Find where the given text appears and provide that cell's center as (x, y) coordinate. 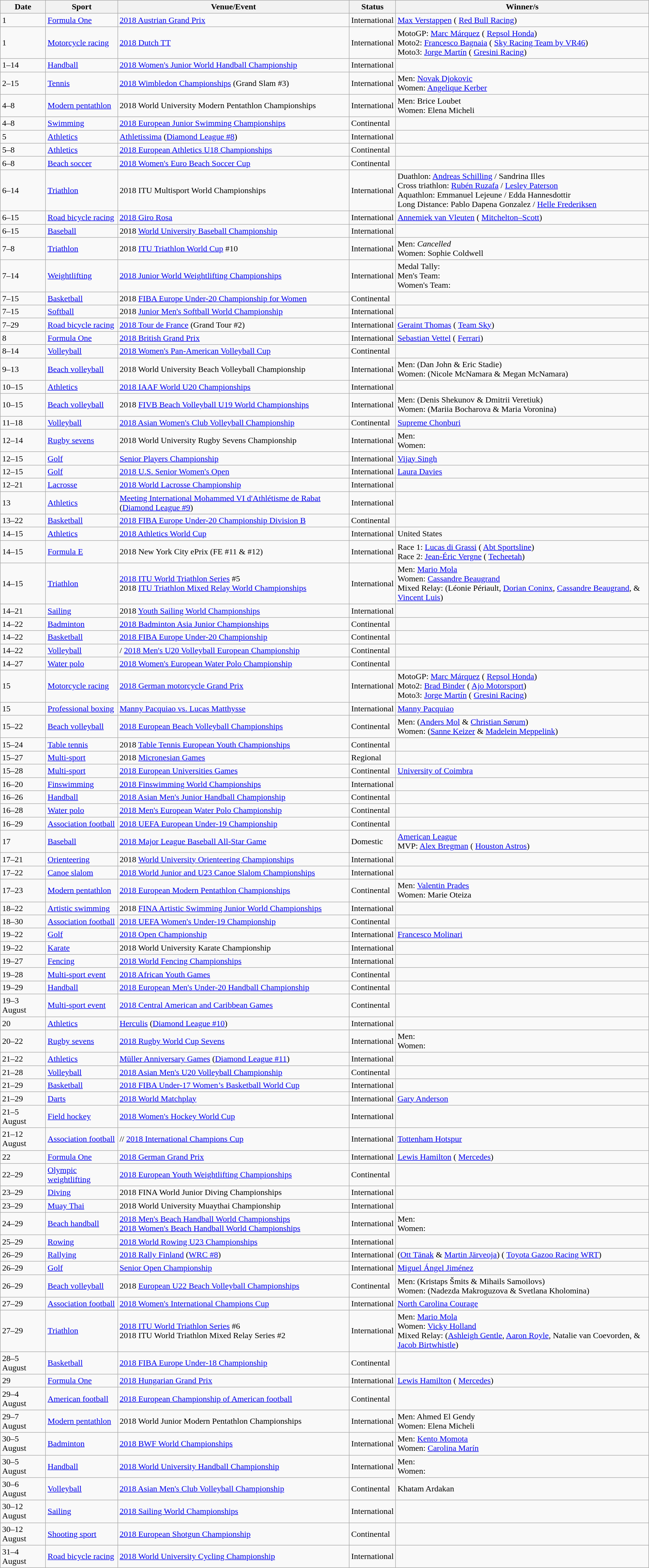
13 (23, 503)
2018 Micronesian Games (233, 757)
Softball (82, 312)
Herculis (Diamond League #10) (233, 1023)
2018 Men's Beach Handball World Championships 2018 Women's Beach Handball World Championships (233, 1224)
Professional boxing (82, 709)
19–3 August (23, 1005)
Vijay Singh (522, 458)
Date (23, 7)
13–22 (23, 521)
Men: Novak DjokovicWomen: Angelique Kerber (522, 83)
Darts (82, 1099)
Olympic weightlifting (82, 1175)
Khatam Ardakan (522, 1489)
/ 2018 Men's U20 Volleyball European Championship (233, 650)
2018 World Matchplay (233, 1099)
22–29 (23, 1175)
Senior Players Championship (233, 458)
5–8 (23, 150)
2018 European Athletics U18 Championships (233, 150)
2018 European Championship of American football (233, 1398)
Men: (Kristaps Šmits & Mihails Samoilovs)Women: (Nadezda Makroguzova & Svetlana Kholomina) (522, 1285)
16–20 (23, 784)
Formula E (82, 552)
2018 Asian Men's Junior Handball Championship (233, 797)
2018 Finswimming World Championships (233, 784)
7–8 (23, 249)
Men: Brice LoubetWomen: Elena Micheli (522, 105)
2018 UEFA European Under-19 Championship (233, 824)
12–21 (23, 485)
2018 Tour de France (Grand Tour #2) (233, 325)
2018 Giro Rosa (233, 217)
7–29 (23, 325)
2018 Women's Pan-American Volleyball Cup (233, 351)
2018 New York City ePrix (FE #11 & #12) (233, 552)
Tottenham Hotspur (522, 1139)
University of Coimbra (522, 771)
2018 Austrian Grand Prix (233, 20)
2018 Women's European Water Polo Championship (233, 664)
25–29 (23, 1241)
2018 World Lacrosse Championship (233, 485)
30–6 August (23, 1489)
2018 European Youth Weightlifting Championships (233, 1175)
2018 British Grand Prix (233, 338)
2018 FIBA Europe Under-20 Championship (233, 637)
2018 European Junior Swimming Championships (233, 123)
Diving (82, 1193)
2018 Table Tennis European Youth Championships (233, 744)
2–15 (23, 83)
Regional (372, 757)
21–5 August (23, 1116)
Karate (82, 948)
Lacrosse (82, 485)
16–29 (23, 824)
Canoe slalom (82, 873)
Gary Anderson (522, 1099)
2018 Hungarian Grand Prix (233, 1381)
Max Verstappen ( Red Bull Racing) (522, 20)
2018 Wimbledon Championships (Grand Slam #3) (233, 83)
2018 Asian Men's U20 Volleyball Championship (233, 1072)
Status (372, 7)
2018 German motorcycle Grand Prix (233, 686)
2018 World University Handball Championship (233, 1466)
Rowing (82, 1241)
Sport (82, 7)
21–22 (23, 1059)
14–27 (23, 664)
2018 Sailing World Championships (233, 1511)
2018 European Beach Volleyball Championships (233, 727)
2018 African Youth Games (233, 974)
Men: (Dan John & Eric Stadie)Women: (Nicole McNamara & Megan McNamara) (522, 369)
15–28 (23, 771)
2018 FINA Artistic Swimming Junior World Championships (233, 908)
2018 FIBA Under-17 Women’s Basketball World Cup (233, 1085)
2018 World Junior and U23 Canoe Slalom Championships (233, 873)
Race 1: Lucas di Grassi ( Abt Sportsline)Race 2: Jean-Éric Vergne ( Techeetah) (522, 552)
2018 UEFA Women's Under-19 Championship (233, 921)
2018 German Grand Prix (233, 1157)
16–26 (23, 797)
29–4 August (23, 1398)
Rallying (82, 1255)
North Carolina Courage (522, 1304)
6–8 (23, 163)
17–23 (23, 890)
Men: Mario MolaWomen: Cassandre BeaugrandMixed Relay: (Léonie Périault, Dorian Coninx, Cassandre Beaugrand, & Vincent Luis) (522, 584)
2018 World University Karate Championship (233, 948)
Weightlifting (82, 276)
Swimming (82, 123)
21–28 (23, 1072)
Tennis (82, 83)
20–22 (23, 1041)
Men: Ahmed El GendyWomen: Elena Micheli (522, 1421)
15–22 (23, 727)
18–22 (23, 908)
Shooting sport (82, 1534)
MotoGP: Marc Márquez ( Repsol Honda)Moto2: Brad Binder ( Ajo Motorsport)Moto3: Jorge Martín ( Gresini Racing) (522, 686)
Fencing (82, 961)
Manny Pacquiao (522, 709)
Men: Valentin PradesWomen: Marie Oteiza (522, 890)
29 (23, 1381)
21–12 August (23, 1139)
24–29 (23, 1224)
2018 Central American and Caribbean Games (233, 1005)
2018 Athletics World Cup (233, 534)
MotoGP: Marc Márquez ( Repsol Honda)Moto2: Francesco Bagnaia ( Sky Racing Team by VR46)Moto3: Jorge Martín ( Gresini Racing) (522, 43)
2018 FIBA Europe Under-18 Championship (233, 1363)
2018 FIVB Beach Volleyball U19 World Championships (233, 405)
2018 ITU World Triathlon Series #6 2018 ITU World Triathlon Mixed Relay Series #2 (233, 1331)
2018 Asian Women's Club Volleyball Championship (233, 423)
2018 ITU Triathlon World Cup #10 (233, 249)
Orienteering (82, 859)
16–28 (23, 811)
Muay Thai (82, 1206)
2018 Junior World Weightlifting Championships (233, 276)
2018 Men's European Water Polo Championship (233, 811)
Medal Tally: Men's Team: Women's Team: (522, 276)
2018 World University Baseball Championship (233, 231)
2018 Women's Hockey World Cup (233, 1116)
2018 Asian Men's Club Volleyball Championship (233, 1489)
2018 FIBA Europe Under-20 Championship Division B (233, 521)
29–7 August (23, 1421)
Beach soccer (82, 163)
American LeagueMVP: Alex Bregman ( Houston Astros) (522, 842)
2018 Dutch TT (233, 43)
2018 European Men's Under-20 Handball Championship (233, 987)
2018 World University Rugby Sevens Championship (233, 440)
2018 Open Championship (233, 935)
Beach handball (82, 1224)
2018 European Shotgun Championship (233, 1534)
17 (23, 842)
Senior Open Championship (233, 1268)
7–14 (23, 276)
2018 IAAF World U20 Championships (233, 387)
2018 World University Muaythai Championship (233, 1206)
Domestic (372, 842)
Athletissima (Diamond League #8) (233, 137)
American football (82, 1398)
15–27 (23, 757)
Men: (Denis Shekunov & Dmitrii Veretiuk)Women: (Mariia Bocharova & Maria Voronina) (522, 405)
2018 Junior Men's Softball World Championship (233, 312)
2018 ITU World Triathlon Series #5 2018 ITU Triathlon Mixed Relay World Championships (233, 584)
Müller Anniversary Games (Diamond League #11) (233, 1059)
Supreme Chonburi (522, 423)
2018 FINA World Junior Diving Championships (233, 1193)
19–29 (23, 987)
22 (23, 1157)
2018 Women's Junior World Handball Championship (233, 65)
Meeting International Mohammed VI d'Athlétisme de Rabat (Diamond League #9) (233, 503)
9–13 (23, 369)
14–21 (23, 611)
2018 BWF World Championships (233, 1444)
11–18 (23, 423)
19–27 (23, 961)
2018 World University Beach Volleyball Championship (233, 369)
Francesco Molinari (522, 935)
1–14 (23, 65)
18–30 (23, 921)
2018 European U22 Beach Volleyball Championships (233, 1285)
Field hockey (82, 1116)
2018 World University Orienteering Championships (233, 859)
Annemiek van Vleuten ( Mitchelton–Scott) (522, 217)
2018 Youth Sailing World Championships (233, 611)
United States (522, 534)
2018 World Junior Modern Pentathlon Championships (233, 1421)
Finswimming (82, 784)
Men: CancelledWomen: Sophie Coldwell (522, 249)
31–4 August (23, 1557)
2018 Badminton Asia Junior Championships (233, 624)
2018 Women's Euro Beach Soccer Cup (233, 163)
Men: Kento MomotaWomen: Carolina Marín (522, 1444)
15–24 (23, 744)
12–14 (23, 440)
2018 Rally Finland (WRC #8) (233, 1255)
17–22 (23, 873)
17–21 (23, 859)
19–28 (23, 974)
28–5 August (23, 1363)
Artistic swimming (82, 908)
(Ott Tänak & Martin Järveoja) ( Toyota Gazoo Racing WRT) (522, 1255)
8–14 (23, 351)
2018 European Modern Pentathlon Championships (233, 890)
2018 U.S. Senior Women's Open (233, 471)
Geraint Thomas ( Team Sky) (522, 325)
Men: Mario MolaWomen: Vicky HollandMixed Relay: (Ashleigh Gentle, Aaron Royle, Natalie van Coevorden, & Jacob Birtwhistle) (522, 1331)
8 (23, 338)
2018 World Rowing U23 Championships (233, 1241)
20 (23, 1023)
2018 ITU Multisport World Championships (233, 190)
Miguel Ángel Jiménez (522, 1268)
2018 Rugby World Cup Sevens (233, 1041)
// 2018 International Champions Cup (233, 1139)
Winner/s (522, 7)
5 (23, 137)
6–14 (23, 190)
2018 World Fencing Championships (233, 961)
Table tennis (82, 744)
Sebastian Vettel ( Ferrari) (522, 338)
2018 FIBA Europe Under-20 Championship for Women (233, 298)
Laura Davies (522, 471)
2018 World University Modern Pentathlon Championships (233, 105)
2018 Major League Baseball All-Star Game (233, 842)
Men: (Anders Mol & Christian Sørum)Women: (Sanne Keizer & Madelein Meppelink) (522, 727)
2018 European Universities Games (233, 771)
Venue/Event (233, 7)
2018 World University Cycling Championship (233, 1557)
2018 Women's International Champions Cup (233, 1304)
Manny Pacquiao vs. Lucas Matthysse (233, 709)
